Pinpoint the cell where the given text exists, returning its (X, Y) midpoint coordinate. 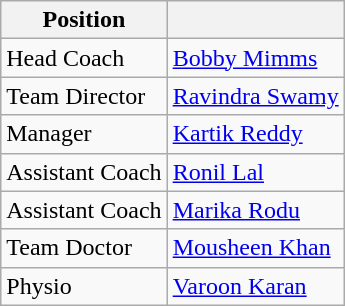
Ronil Lal (256, 172)
Position (84, 20)
Varoon Karan (256, 286)
Ravindra Swamy (256, 96)
Mousheen Khan (256, 248)
Head Coach (84, 58)
Team Director (84, 96)
Bobby Mimms (256, 58)
Kartik Reddy (256, 134)
Team Doctor (84, 248)
Marika Rodu (256, 210)
Physio (84, 286)
Manager (84, 134)
